Determine the [x, y] coordinate at the center of the cell enclosing the given text.  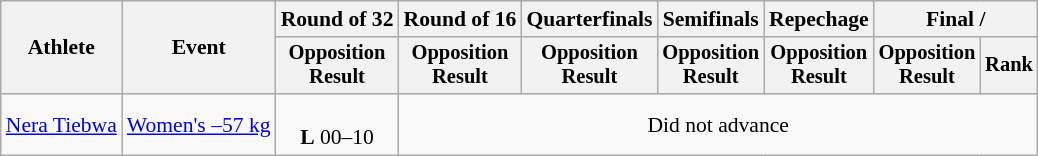
Rank [1009, 66]
Athlete [62, 48]
Nera Tiebwa [62, 124]
Quarterfinals [589, 19]
Repechage [819, 19]
Round of 16 [460, 19]
L 00–10 [338, 124]
Semifinals [710, 19]
Final / [956, 19]
Event [199, 48]
Women's –57 kg [199, 124]
Round of 32 [338, 19]
Did not advance [718, 124]
